Provide the [x, y] coordinate of the cell's center where the given text is located.  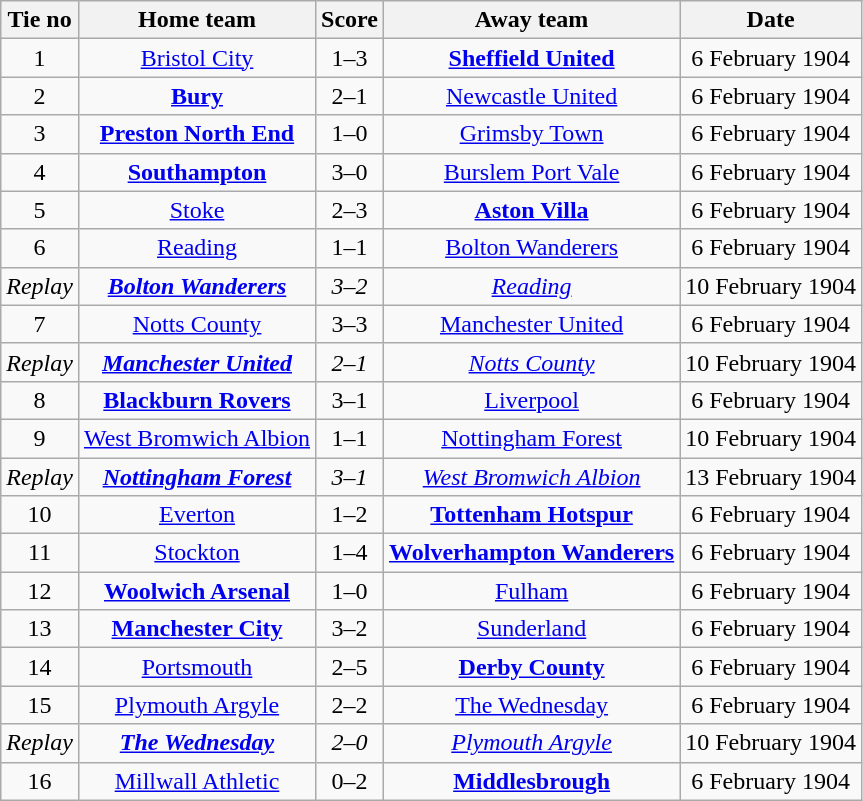
16 [40, 781]
2–0 [350, 743]
15 [40, 705]
Stockton [196, 553]
Blackburn Rovers [196, 400]
12 [40, 591]
Tottenham Hotspur [532, 515]
Sheffield United [532, 58]
Southampton [196, 172]
8 [40, 400]
Everton [196, 515]
1 [40, 58]
Newcastle United [532, 96]
Preston North End [196, 134]
Millwall Athletic [196, 781]
3–0 [350, 172]
Aston Villa [532, 210]
Bury [196, 96]
Portsmouth [196, 667]
Home team [196, 20]
9 [40, 438]
1–4 [350, 553]
Burslem Port Vale [532, 172]
Fulham [532, 591]
Derby County [532, 667]
14 [40, 667]
Bristol City [196, 58]
1–3 [350, 58]
3 [40, 134]
Score [350, 20]
Away team [532, 20]
13 [40, 629]
3–3 [350, 324]
2–5 [350, 667]
6 [40, 248]
10 [40, 515]
1–2 [350, 515]
Liverpool [532, 400]
2–2 [350, 705]
7 [40, 324]
4 [40, 172]
Wolverhampton Wanderers [532, 553]
Stoke [196, 210]
0–2 [350, 781]
Grimsby Town [532, 134]
2–3 [350, 210]
Tie no [40, 20]
Woolwich Arsenal [196, 591]
2 [40, 96]
5 [40, 210]
Sunderland [532, 629]
Date [771, 20]
11 [40, 553]
Middlesbrough [532, 781]
Manchester City [196, 629]
13 February 1904 [771, 477]
